For the text-containing cell, return its midpoint in [X, Y] coordinate format. 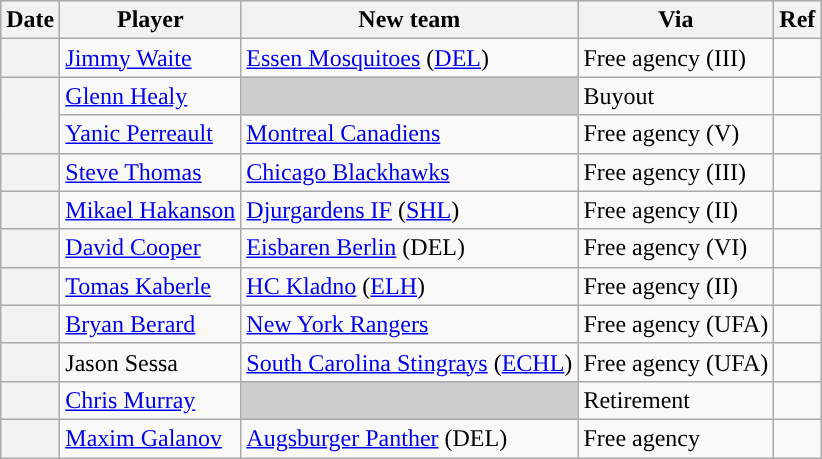
Buyout [676, 96]
Montreal Canadiens [410, 134]
Augsburger Panther (DEL) [410, 438]
Retirement [676, 400]
HC Kladno (ELH) [410, 286]
Tomas Kaberle [150, 286]
Bryan Berard [150, 324]
New York Rangers [410, 324]
Ref [798, 20]
Eisbaren Berlin (DEL) [410, 248]
Free agency (VI) [676, 248]
Chris Murray [150, 400]
Chicago Blackhawks [410, 172]
Djurgardens IF (SHL) [410, 210]
Free agency (V) [676, 134]
David Cooper [150, 248]
Yanic Perreault [150, 134]
Via [676, 20]
Steve Thomas [150, 172]
South Carolina Stingrays (ECHL) [410, 362]
Mikael Hakanson [150, 210]
Essen Mosquitoes (DEL) [410, 58]
Free agency [676, 438]
Maxim Galanov [150, 438]
Jimmy Waite [150, 58]
Player [150, 20]
Glenn Healy [150, 96]
Date [30, 20]
New team [410, 20]
Jason Sessa [150, 362]
